Search for the cell housing the specified text and yield its [x, y] center coordinate. 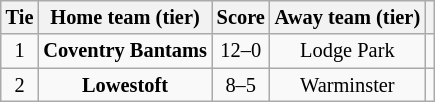
Lowestoft [124, 85]
12–0 [241, 51]
2 [20, 85]
Warminster [348, 85]
Coventry Bantams [124, 51]
Tie [20, 17]
Lodge Park [348, 51]
1 [20, 51]
8–5 [241, 85]
Away team (tier) [348, 17]
Home team (tier) [124, 17]
Score [241, 17]
